Capture the cell that displays the provided text and extract its (x, y) central coordinate. 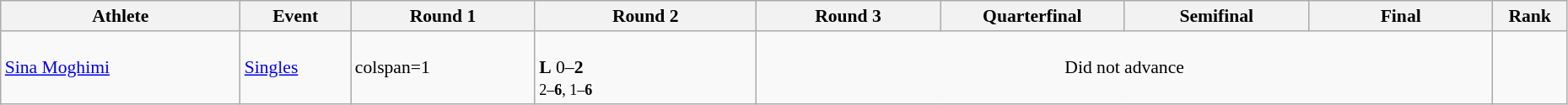
Did not advance (1124, 67)
Event (295, 16)
Semifinal (1216, 16)
Quarterfinal (1032, 16)
Athlete (121, 16)
Final (1400, 16)
Round 1 (443, 16)
Singles (295, 67)
Round 3 (848, 16)
L 0–22–6, 1–6 (645, 67)
Sina Moghimi (121, 67)
Rank (1530, 16)
Round 2 (645, 16)
colspan=1 (443, 67)
